Capture the cell that displays the provided text and extract its (X, Y) central coordinate. 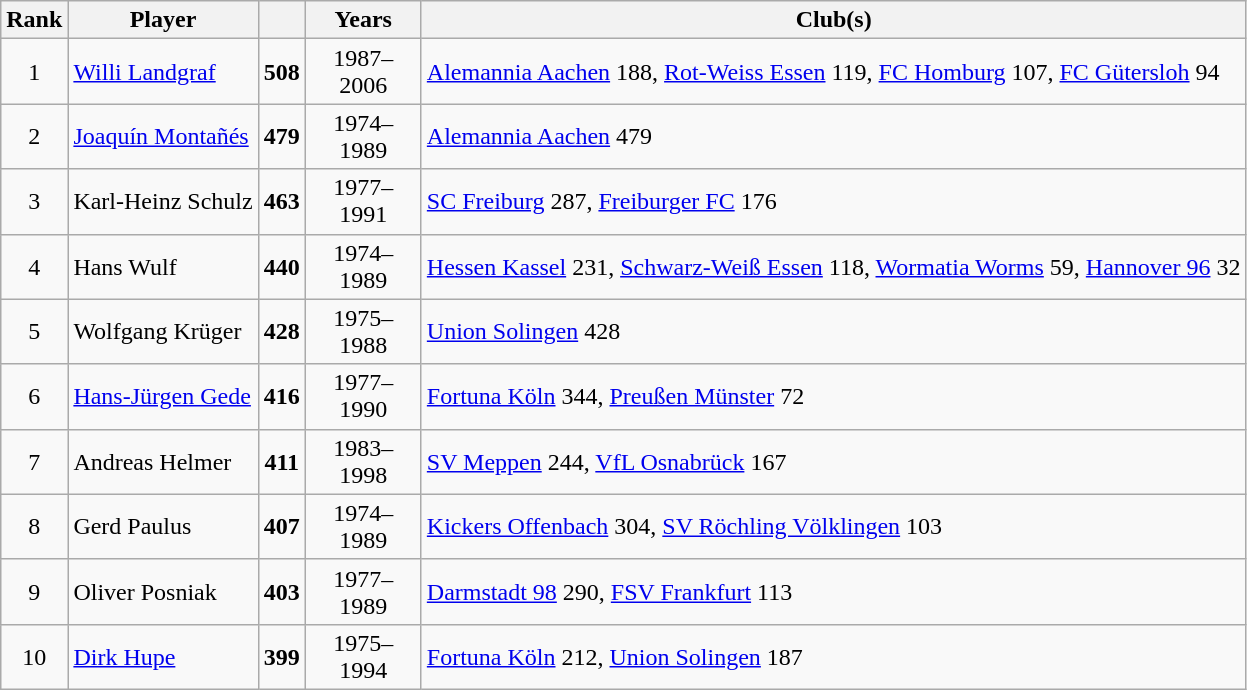
Wolfgang Krüger (163, 332)
Alemannia Aachen 188, Rot-Weiss Essen 119, FC Homburg 107, FC Gütersloh 94 (834, 72)
411 (282, 462)
Player (163, 20)
407 (282, 526)
428 (282, 332)
1983–1998 (363, 462)
Andreas Helmer (163, 462)
SV Meppen 244, VfL Osnabrück 167 (834, 462)
1977–1990 (363, 396)
403 (282, 592)
SC Freiburg 287, Freiburger FC 176 (834, 202)
Kickers Offenbach 304, SV Röchling Völklingen 103 (834, 526)
1975–1988 (363, 332)
416 (282, 396)
Darmstadt 98 290, FSV Frankfurt 113 (834, 592)
6 (34, 396)
Hans Wulf (163, 266)
Joaquín Montañés (163, 136)
1977–1989 (363, 592)
Oliver Posniak (163, 592)
Fortuna Köln 212, Union Solingen 187 (834, 656)
3 (34, 202)
Club(s) (834, 20)
1977–1991 (363, 202)
2 (34, 136)
Rank (34, 20)
8 (34, 526)
Fortuna Köln 344, Preußen Münster 72 (834, 396)
1975–1994 (363, 656)
Dirk Hupe (163, 656)
399 (282, 656)
463 (282, 202)
479 (282, 136)
5 (34, 332)
1 (34, 72)
Union Solingen 428 (834, 332)
Hessen Kassel 231, Schwarz-Weiß Essen 118, Wormatia Worms 59, Hannover 96 32 (834, 266)
Hans-Jürgen Gede (163, 396)
Karl-Heinz Schulz (163, 202)
Alemannia Aachen 479 (834, 136)
Gerd Paulus (163, 526)
10 (34, 656)
4 (34, 266)
1987–2006 (363, 72)
Years (363, 20)
440 (282, 266)
Willi Landgraf (163, 72)
9 (34, 592)
508 (282, 72)
7 (34, 462)
